Find where the given text appears and provide that cell's center as (X, Y) coordinate. 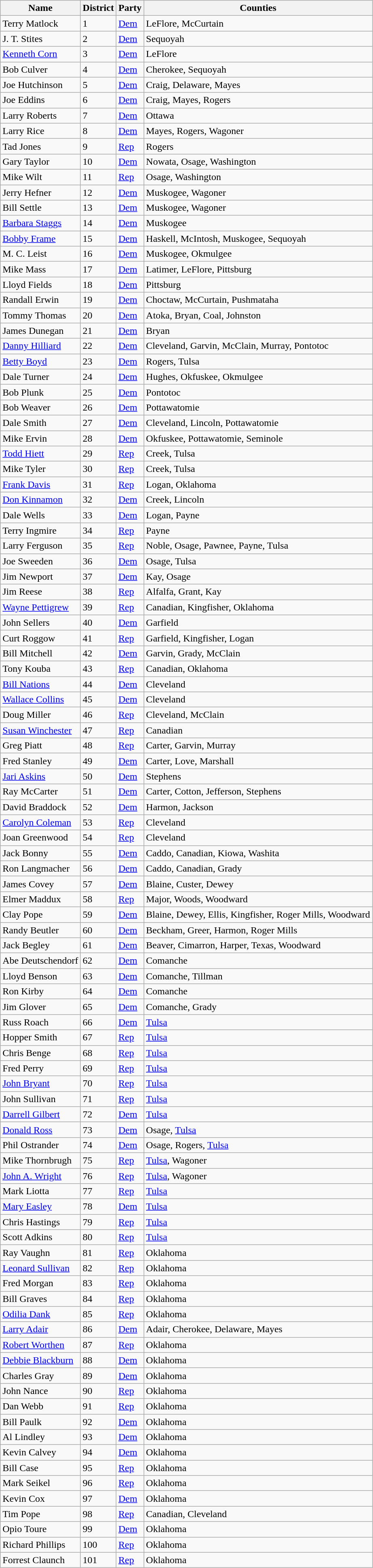
Nowata, Osage, Washington (258, 161)
52 (98, 807)
71 (98, 1099)
Mike Wilt (40, 177)
Odilia Dank (40, 1314)
39 (98, 607)
Wallace Collins (40, 700)
59 (98, 914)
Pittsburg (258, 285)
33 (98, 515)
Osage, Rogers, Tulsa (258, 1145)
John Sellers (40, 623)
56 (98, 868)
Canadian, Cleveland (258, 1514)
Noble, Osage, Pawnee, Payne, Tulsa (258, 546)
90 (98, 1391)
Alfalfa, Grant, Kay (258, 592)
Caddo, Canadian, Grady (258, 868)
1 (98, 23)
Fred Stanley (40, 761)
Frank Davis (40, 484)
11 (98, 177)
Doug Miller (40, 715)
Bill Case (40, 1468)
Mike Thornbrugh (40, 1160)
Mike Tyler (40, 469)
Rogers (258, 146)
Carter, Cotton, Jefferson, Stephens (258, 792)
32 (98, 500)
Rogers, Tulsa (258, 361)
John Bryant (40, 1084)
David Braddock (40, 807)
Tim Pope (40, 1514)
Caddo, Canadian, Kiowa, Washita (258, 853)
Craig, Delaware, Mayes (258, 85)
Debbie Blackburn (40, 1360)
Kevin Calvey (40, 1453)
Kenneth Corn (40, 54)
Hopper Smith (40, 1038)
Logan, Oklahoma (258, 484)
21 (98, 331)
Canadian, Oklahoma (258, 669)
Ray Vaughn (40, 1253)
25 (98, 392)
55 (98, 853)
10 (98, 161)
Susan Winchester (40, 730)
Muskogee (258, 223)
Barbara Staggs (40, 223)
Latimer, LeFlore, Pittsburg (258, 269)
Bill Mitchell (40, 653)
Leonard Sullivan (40, 1268)
Okfuskee, Pottawatomie, Seminole (258, 438)
Blaine, Custer, Dewey (258, 884)
29 (98, 454)
Russ Roach (40, 1022)
99 (98, 1529)
75 (98, 1160)
Randy Beutler (40, 930)
Bill Nations (40, 684)
Sequoyah (258, 39)
John Sullivan (40, 1099)
60 (98, 930)
12 (98, 193)
Joe Eddins (40, 100)
Randall Erwin (40, 300)
77 (98, 1191)
Fred Morgan (40, 1283)
Charles Gray (40, 1375)
Comanche, Tillman (258, 976)
Bill Graves (40, 1299)
89 (98, 1375)
Larry Rice (40, 131)
Tony Kouba (40, 669)
Phil Ostrander (40, 1145)
Al Lindley (40, 1437)
2 (98, 39)
Mark Liotta (40, 1191)
41 (98, 638)
19 (98, 300)
Ottawa (258, 115)
Bob Weaver (40, 407)
91 (98, 1406)
Carter, Love, Marshall (258, 761)
79 (98, 1222)
Larry Roberts (40, 115)
James Dunegan (40, 331)
Canadian, Kingfisher, Oklahoma (258, 607)
Cleveland, McClain (258, 715)
Cleveland, Garvin, McClain, Murray, Pontotoc (258, 346)
Mark Seikel (40, 1483)
Adair, Cherokee, Delaware, Mayes (258, 1329)
72 (98, 1114)
Name (40, 8)
16 (98, 254)
Cherokee, Sequoyah (258, 69)
98 (98, 1514)
J. T. Stites (40, 39)
Joe Sweeden (40, 561)
42 (98, 653)
69 (98, 1068)
Jack Begley (40, 945)
87 (98, 1345)
Dan Webb (40, 1406)
Dale Wells (40, 515)
31 (98, 484)
Dale Smith (40, 423)
34 (98, 530)
46 (98, 715)
Party (130, 8)
Pontotoc (258, 392)
Osage, Washington (258, 177)
John A. Wright (40, 1176)
Logan, Payne (258, 515)
Jack Bonny (40, 853)
26 (98, 407)
17 (98, 269)
Jari Askins (40, 776)
Chris Benge (40, 1053)
Hughes, Okfuskee, Okmulgee (258, 377)
53 (98, 822)
Atoka, Bryan, Coal, Johnston (258, 315)
Donald Ross (40, 1130)
36 (98, 561)
Fred Perry (40, 1068)
Garvin, Grady, McClain (258, 653)
47 (98, 730)
Chris Hastings (40, 1222)
Jim Glover (40, 1007)
86 (98, 1329)
44 (98, 684)
38 (98, 592)
40 (98, 623)
63 (98, 976)
5 (98, 85)
74 (98, 1145)
Choctaw, McCurtain, Pushmataha (258, 300)
35 (98, 546)
23 (98, 361)
Greg Piatt (40, 746)
20 (98, 315)
Richard Phillips (40, 1545)
LeFlore, McCurtain (258, 23)
81 (98, 1253)
7 (98, 115)
Bobby Frame (40, 239)
Stephens (258, 776)
30 (98, 469)
68 (98, 1053)
64 (98, 992)
Craig, Mayes, Rogers (258, 100)
James Covey (40, 884)
LeFlore (258, 54)
Ray McCarter (40, 792)
97 (98, 1499)
93 (98, 1437)
67 (98, 1038)
73 (98, 1130)
Don Kinnamon (40, 500)
62 (98, 961)
Wayne Pettigrew (40, 607)
Tad Jones (40, 146)
Kevin Cox (40, 1499)
Beckham, Greer, Harmon, Roger Mills (258, 930)
88 (98, 1360)
District (98, 8)
Kay, Osage (258, 576)
Bob Plunk (40, 392)
Darrell Gilbert (40, 1114)
95 (98, 1468)
82 (98, 1268)
43 (98, 669)
Gary Taylor (40, 161)
Haskell, McIntosh, Muskogee, Sequoyah (258, 239)
58 (98, 899)
Muskogee, Okmulgee (258, 254)
4 (98, 69)
66 (98, 1022)
8 (98, 131)
John Nance (40, 1391)
Lloyd Benson (40, 976)
Elmer Maddux (40, 899)
50 (98, 776)
Scott Adkins (40, 1237)
Opio Toure (40, 1529)
9 (98, 146)
Harmon, Jackson (258, 807)
85 (98, 1314)
61 (98, 945)
Terry Ingmire (40, 530)
100 (98, 1545)
18 (98, 285)
28 (98, 438)
Counties (258, 8)
Blaine, Dewey, Ellis, Kingfisher, Roger Mills, Woodward (258, 914)
Bill Settle (40, 208)
Dale Turner (40, 377)
94 (98, 1453)
M. C. Leist (40, 254)
Lloyd Fields (40, 285)
Terry Matlock (40, 23)
84 (98, 1299)
80 (98, 1237)
22 (98, 346)
13 (98, 208)
Ron Kirby (40, 992)
57 (98, 884)
54 (98, 838)
Canadian (258, 730)
Mayes, Rogers, Wagoner (258, 131)
Mary Easley (40, 1207)
Curt Roggow (40, 638)
Garfield, Kingfisher, Logan (258, 638)
Bryan (258, 331)
Forrest Claunch (40, 1560)
Payne (258, 530)
101 (98, 1560)
Creek, Lincoln (258, 500)
Tommy Thomas (40, 315)
Bob Culver (40, 69)
Carter, Garvin, Murray (258, 746)
14 (98, 223)
37 (98, 576)
76 (98, 1176)
92 (98, 1421)
Clay Pope (40, 914)
Mike Ervin (40, 438)
Pottawatomie (258, 407)
Ron Langmacher (40, 868)
Larry Ferguson (40, 546)
15 (98, 239)
Garfield (258, 623)
Carolyn Coleman (40, 822)
65 (98, 1007)
Mike Mass (40, 269)
Bill Paulk (40, 1421)
Robert Worthen (40, 1345)
Todd Hiett (40, 454)
Major, Woods, Woodward (258, 899)
96 (98, 1483)
45 (98, 700)
Beaver, Cimarron, Harper, Texas, Woodward (258, 945)
83 (98, 1283)
Joe Hutchinson (40, 85)
70 (98, 1084)
Jerry Hefner (40, 193)
Danny Hilliard (40, 346)
Abe Deutschendorf (40, 961)
Betty Boyd (40, 361)
Joan Greenwood (40, 838)
78 (98, 1207)
3 (98, 54)
24 (98, 377)
27 (98, 423)
49 (98, 761)
Jim Newport (40, 576)
Larry Adair (40, 1329)
Cleveland, Lincoln, Pottawatomie (258, 423)
Comanche, Grady (258, 1007)
48 (98, 746)
6 (98, 100)
51 (98, 792)
Jim Reese (40, 592)
